Locate the cell with the specified text and output its (X, Y) center coordinate. 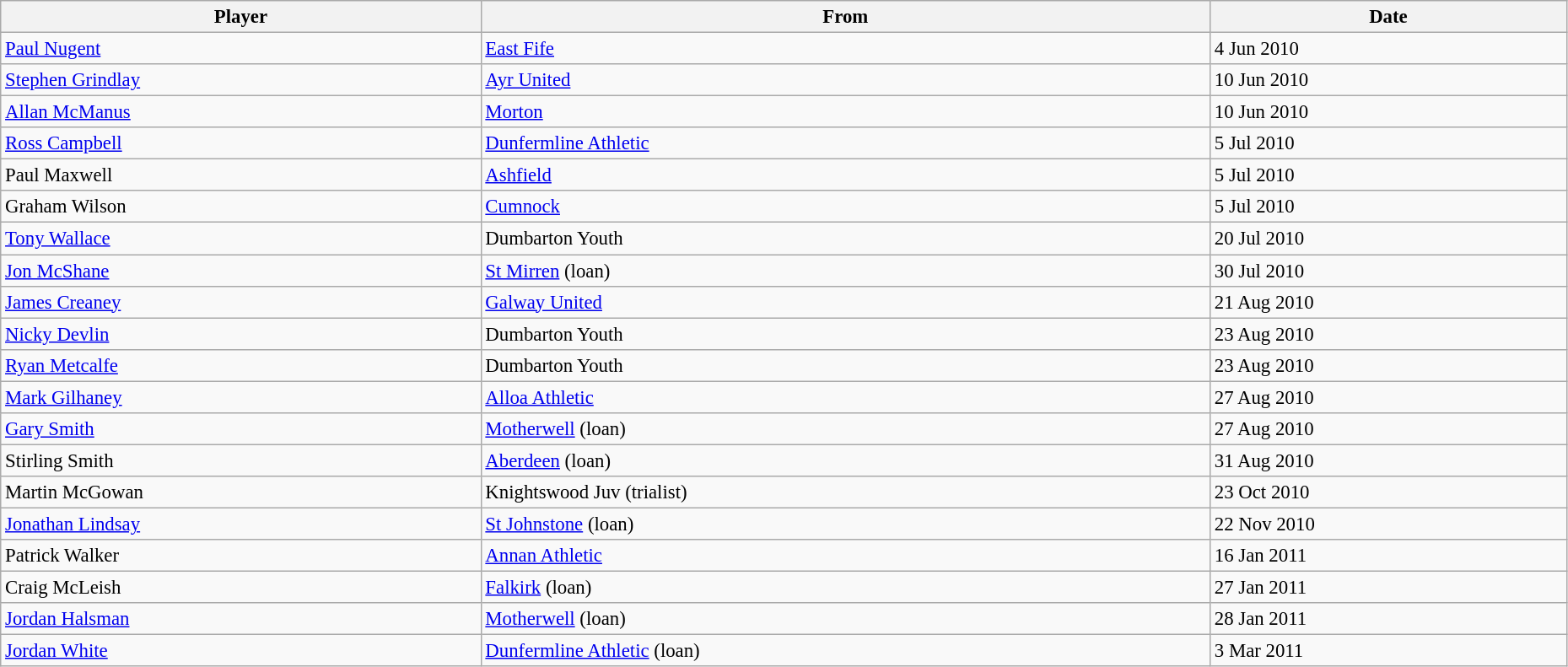
Allan McManus (241, 112)
Dunfermline Athletic (845, 143)
Ayr United (845, 80)
Alloa Athletic (845, 397)
Jordan Halsman (241, 619)
Falkirk (loan) (845, 588)
Gary Smith (241, 429)
Ross Campbell (241, 143)
Jonathan Lindsay (241, 524)
Jon McShane (241, 271)
Ashfield (845, 175)
Morton (845, 112)
Annan Athletic (845, 556)
Dunfermline Athletic (loan) (845, 651)
Paul Maxwell (241, 175)
Galway United (845, 302)
Tony Wallace (241, 239)
Mark Gilhaney (241, 397)
27 Jan 2011 (1388, 588)
Graham Wilson (241, 207)
31 Aug 2010 (1388, 460)
Stephen Grindlay (241, 80)
Martin McGowan (241, 492)
East Fife (845, 49)
Nicky Devlin (241, 334)
Knightswood Juv (trialist) (845, 492)
St Mirren (loan) (845, 271)
Player (241, 17)
Craig McLeish (241, 588)
Date (1388, 17)
James Creaney (241, 302)
Ryan Metcalfe (241, 365)
16 Jan 2011 (1388, 556)
St Johnstone (loan) (845, 524)
23 Oct 2010 (1388, 492)
21 Aug 2010 (1388, 302)
20 Jul 2010 (1388, 239)
3 Mar 2011 (1388, 651)
22 Nov 2010 (1388, 524)
Patrick Walker (241, 556)
Stirling Smith (241, 460)
Paul Nugent (241, 49)
30 Jul 2010 (1388, 271)
4 Jun 2010 (1388, 49)
Aberdeen (loan) (845, 460)
From (845, 17)
Jordan White (241, 651)
Cumnock (845, 207)
28 Jan 2011 (1388, 619)
